Extract the [x, y] coordinate from the center of the cell holding the provided text.  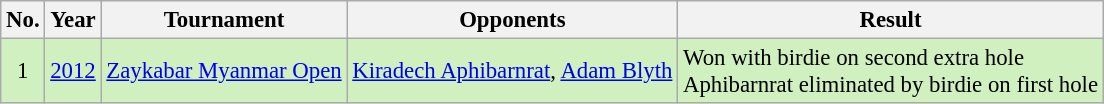
No. [23, 20]
Won with birdie on second extra holeAphibarnrat eliminated by birdie on first hole [891, 72]
1 [23, 72]
Opponents [512, 20]
Year [73, 20]
Result [891, 20]
Kiradech Aphibarnrat, Adam Blyth [512, 72]
Tournament [224, 20]
Zaykabar Myanmar Open [224, 72]
2012 [73, 72]
